Output the [x, y] coordinate of the center of the cell containing the given text.  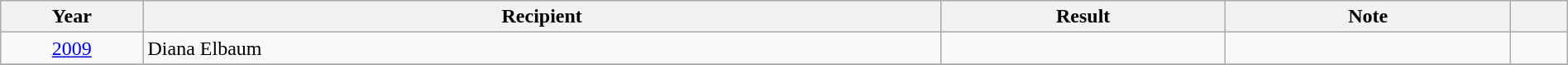
Year [72, 17]
2009 [72, 48]
Result [1083, 17]
Recipient [542, 17]
Note [1368, 17]
Diana Elbaum [542, 48]
